Scan for the cell matching the given text and deliver its [x, y] coordinate at center. 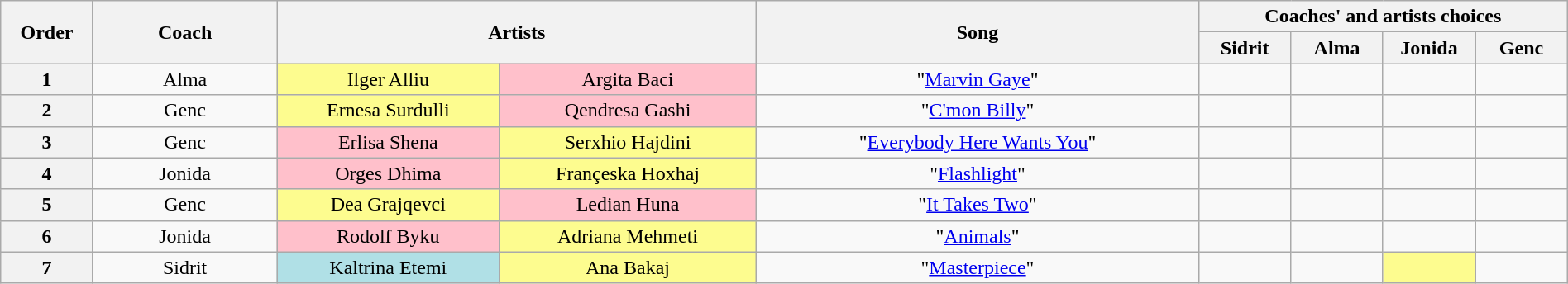
Ilger Alliu [388, 79]
2 [46, 111]
Dea Grajqevci [388, 205]
3 [46, 142]
Ana Bakaj [629, 267]
Kaltrina Etemi [388, 267]
4 [46, 173]
Adriana Mehmeti [629, 236]
"C'mon Billy" [978, 111]
"Animals" [978, 236]
Coaches' and artists choices [1383, 17]
Erlisa Shena [388, 142]
"Everybody Here Wants You" [978, 142]
"Masterpiece" [978, 267]
6 [46, 236]
"It Takes Two" [978, 205]
Coach [185, 32]
1 [46, 79]
"Flashlight" [978, 173]
Order [46, 32]
Serxhio Hajdini [629, 142]
7 [46, 267]
Argita Baci [629, 79]
Artists [516, 32]
Françeska Hoxhaj [629, 173]
5 [46, 205]
Ernesa Surdulli [388, 111]
Song [978, 32]
Qendresa Gashi [629, 111]
"Marvin Gaye" [978, 79]
Rodolf Byku [388, 236]
Orges Dhima [388, 173]
Ledian Huna [629, 205]
